Provide the [x, y] coordinate of the cell's center where the given text is located.  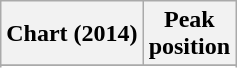
Peak position [189, 34]
Chart (2014) [72, 34]
